Find where the given text appears and provide that cell's center as [x, y] coordinate. 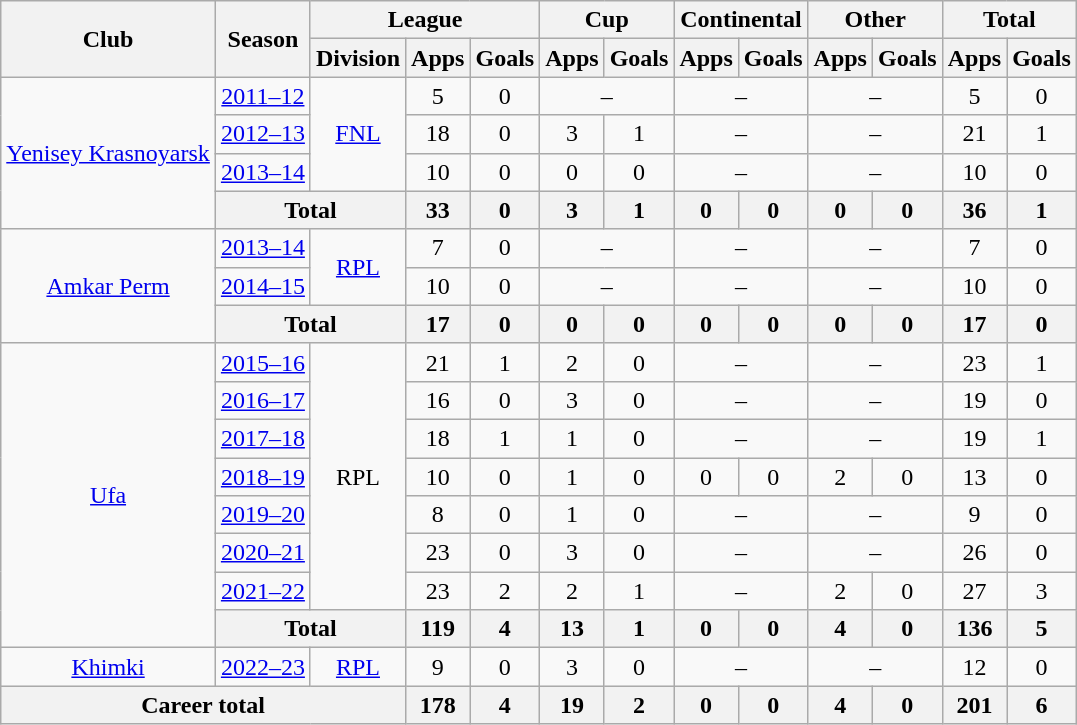
27 [974, 591]
8 [438, 515]
2019–20 [262, 515]
Club [108, 39]
2021–22 [262, 591]
2012–13 [262, 134]
119 [438, 629]
Division [358, 58]
Continental [741, 20]
Ufa [108, 495]
Other [875, 20]
36 [974, 210]
League [424, 20]
26 [974, 553]
2018–19 [262, 477]
136 [974, 629]
6 [1042, 705]
2014–15 [262, 286]
201 [974, 705]
178 [438, 705]
2016–17 [262, 400]
12 [974, 667]
33 [438, 210]
Khimki [108, 667]
2022–23 [262, 667]
2017–18 [262, 438]
Career total [204, 705]
2011–12 [262, 96]
Yenisey Krasnoyarsk [108, 153]
Amkar Perm [108, 286]
Season [262, 39]
16 [438, 400]
Cup [607, 20]
2015–16 [262, 362]
2020–21 [262, 553]
FNL [358, 134]
